Capture the cell that displays the provided text and extract its (X, Y) central coordinate. 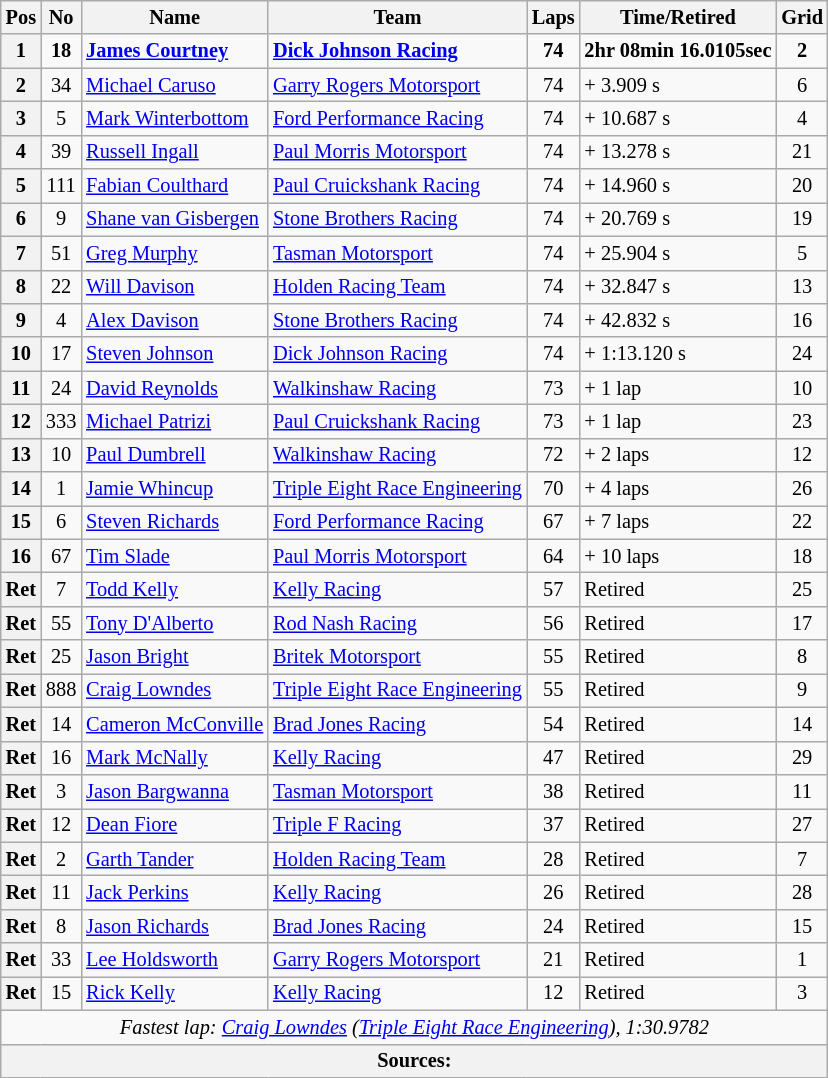
23 (802, 421)
+ 10 laps (678, 556)
Fabian Coulthard (174, 186)
Jason Richards (174, 926)
57 (554, 589)
Tim Slade (174, 556)
James Courtney (174, 51)
111 (61, 186)
Mark McNally (174, 758)
Mark Winterbottom (174, 118)
2hr 08min 16.0105sec (678, 51)
+ 7 laps (678, 522)
70 (554, 489)
+ 14.960 s (678, 186)
56 (554, 623)
33 (61, 960)
Triple F Racing (398, 825)
+ 1:13.120 s (678, 354)
+ 25.904 s (678, 253)
Todd Kelly (174, 589)
Jamie Whincup (174, 489)
Michael Patrizi (174, 421)
Jason Bright (174, 657)
Steven Johnson (174, 354)
Paul Dumbrell (174, 455)
Russell Ingall (174, 152)
Sources: (414, 1061)
Tony D'Alberto (174, 623)
Team (398, 17)
Rick Kelly (174, 993)
Steven Richards (174, 522)
+ 13.278 s (678, 152)
64 (554, 556)
Garth Tander (174, 859)
37 (554, 825)
Shane van Gisbergen (174, 219)
Britek Motorsport (398, 657)
54 (554, 724)
Michael Caruso (174, 85)
38 (554, 791)
Alex Davison (174, 320)
72 (554, 455)
47 (554, 758)
+ 20.769 s (678, 219)
Cameron McConville (174, 724)
No (61, 17)
Jack Perkins (174, 892)
Time/Retired (678, 17)
333 (61, 421)
Pos (21, 17)
+ 2 laps (678, 455)
Dean Fiore (174, 825)
888 (61, 690)
+ 4 laps (678, 489)
Greg Murphy (174, 253)
51 (61, 253)
Rod Nash Racing (398, 623)
39 (61, 152)
29 (802, 758)
20 (802, 186)
Laps (554, 17)
+ 10.687 s (678, 118)
+ 32.847 s (678, 287)
Name (174, 17)
Craig Lowndes (174, 690)
Fastest lap: Craig Lowndes (Triple Eight Race Engineering), 1:30.9782 (414, 1027)
+ 3.909 s (678, 85)
27 (802, 825)
Grid (802, 17)
19 (802, 219)
Jason Bargwanna (174, 791)
Will Davison (174, 287)
Lee Holdsworth (174, 960)
34 (61, 85)
+ 42.832 s (678, 320)
David Reynolds (174, 388)
